Return [X, Y] of the center of cell containing provided text 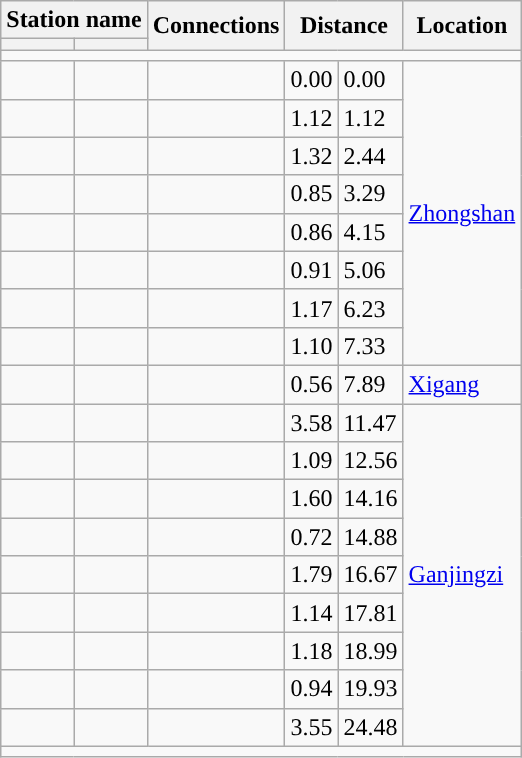
5.06 [370, 270]
7.33 [370, 346]
Distance [344, 26]
1.10 [312, 346]
14.16 [370, 499]
3.58 [312, 423]
3.29 [370, 194]
17.81 [370, 613]
14.88 [370, 537]
0.86 [312, 232]
Ganjingzi [462, 576]
1.32 [312, 156]
24.48 [370, 727]
6.23 [370, 308]
2.44 [370, 156]
0.85 [312, 194]
0.56 [312, 384]
16.67 [370, 575]
1.18 [312, 651]
Xigang [462, 384]
Connections [216, 26]
1.09 [312, 461]
0.91 [312, 270]
1.14 [312, 613]
Zhongshan [462, 213]
4.15 [370, 232]
12.56 [370, 461]
Location [462, 26]
3.55 [312, 727]
7.89 [370, 384]
19.93 [370, 689]
1.60 [312, 499]
18.99 [370, 651]
1.79 [312, 575]
1.17 [312, 308]
0.72 [312, 537]
Station name [74, 20]
0.94 [312, 689]
11.47 [370, 423]
